Pinpoint the cell where the given text exists, returning its (X, Y) midpoint coordinate. 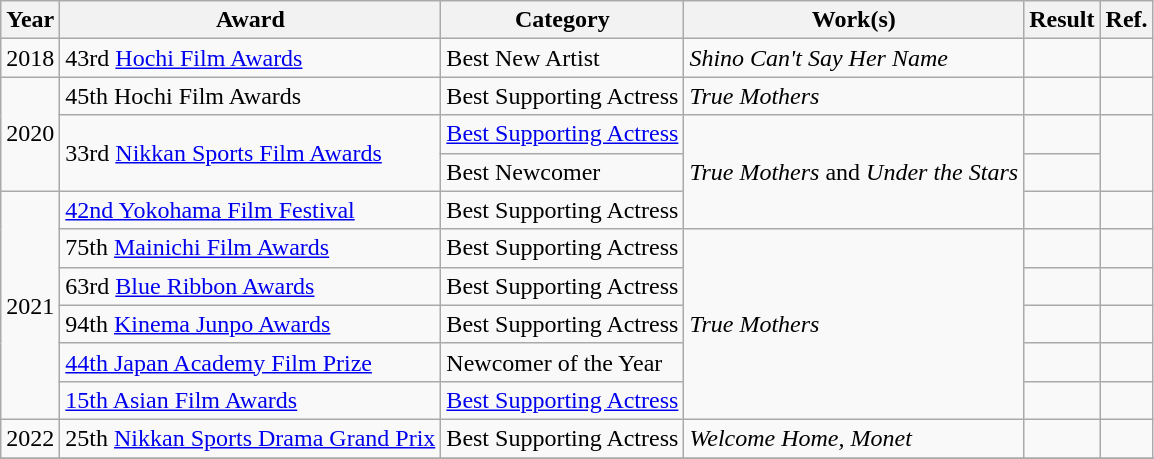
Award (250, 20)
42nd Yokohama Film Festival (250, 210)
44th Japan Academy Film Prize (250, 362)
75th Mainichi Film Awards (250, 248)
Category (562, 20)
63rd Blue Ribbon Awards (250, 286)
15th Asian Film Awards (250, 400)
2020 (30, 134)
33rd Nikkan Sports Film Awards (250, 153)
45th Hochi Film Awards (250, 96)
Best Newcomer (562, 172)
94th Kinema Junpo Awards (250, 324)
25th Nikkan Sports Drama Grand Prix (250, 438)
Best New Artist (562, 58)
2021 (30, 305)
Shino Can't Say Her Name (854, 58)
2018 (30, 58)
Welcome Home, Monet (854, 438)
Year (30, 20)
True Mothers and Under the Stars (854, 172)
Ref. (1126, 20)
Newcomer of the Year (562, 362)
Work(s) (854, 20)
43rd Hochi Film Awards (250, 58)
Result (1062, 20)
2022 (30, 438)
